Search for the cell housing the specified text and yield its [x, y] center coordinate. 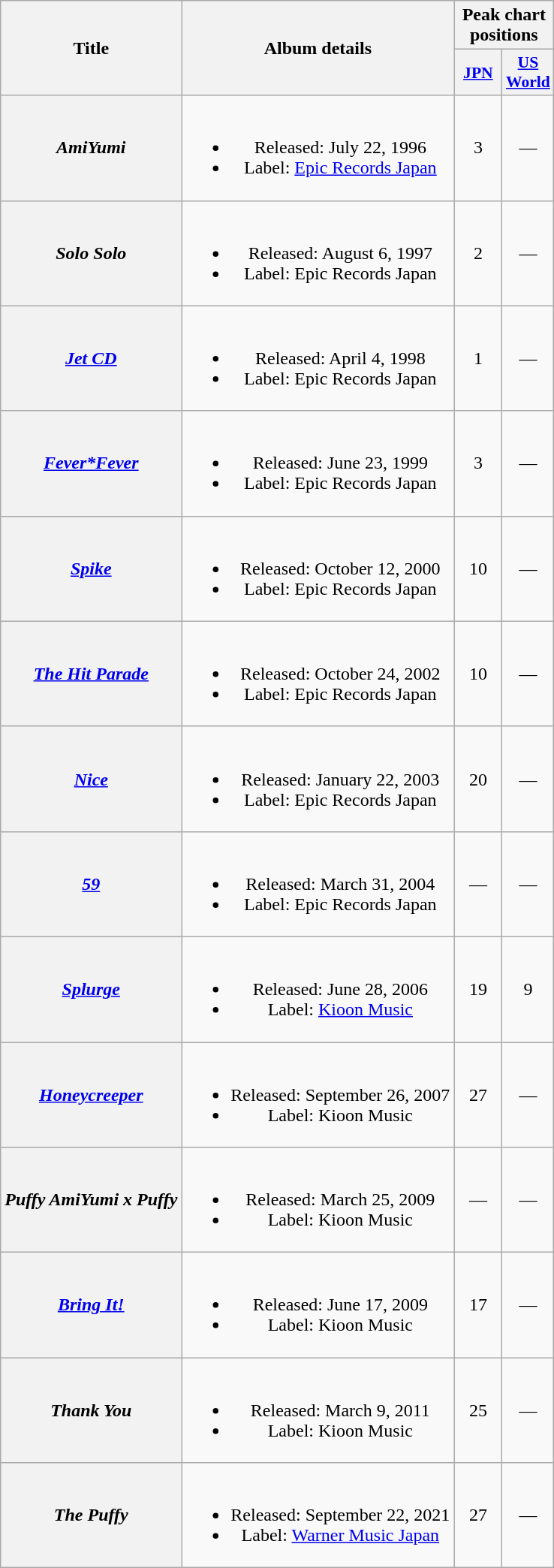
Released: August 6, 1997Label: Epic Records Japan [318, 253]
Jet CD [92, 358]
20 [478, 779]
Thank You [92, 1410]
Released: March 31, 2004Label: Epic Records Japan [318, 884]
Solo Solo [92, 253]
25 [478, 1410]
Released: March 25, 2009Label: Kioon Music [318, 1200]
Released: June 28, 2006Label: Kioon Music [318, 989]
2 [478, 253]
Title [92, 48]
Honeycreeper [92, 1095]
Released: June 17, 2009Label: Kioon Music [318, 1305]
1 [478, 358]
Released: March 9, 2011Label: Kioon Music [318, 1410]
59 [92, 884]
Fever*Fever [92, 463]
Released: July 22, 1996Label: Epic Records Japan [318, 148]
Bring It! [92, 1305]
Released: October 12, 2000Label: Epic Records Japan [318, 568]
Released: April 4, 1998Label: Epic Records Japan [318, 358]
The Puffy [92, 1515]
Album details [318, 48]
Released: October 24, 2002Label: Epic Records Japan [318, 674]
USWorld [528, 72]
19 [478, 989]
Released: June 23, 1999Label: Epic Records Japan [318, 463]
Nice [92, 779]
17 [478, 1305]
Released: September 22, 2021Label: Warner Music Japan [318, 1515]
Peak chart positions [504, 26]
Released: September 26, 2007Label: Kioon Music [318, 1095]
Released: January 22, 2003Label: Epic Records Japan [318, 779]
9 [528, 989]
The Hit Parade [92, 674]
AmiYumi [92, 148]
Spike [92, 568]
Splurge [92, 989]
JPN [478, 72]
Puffy AmiYumi x Puffy [92, 1200]
